Capture the cell that displays the provided text and extract its [x, y] central coordinate. 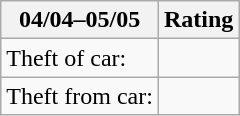
Theft of car: [80, 58]
Rating [198, 20]
04/04–05/05 [80, 20]
Theft from car: [80, 96]
